Detect which cell encompasses the target text, then output its [X, Y] center coordinate. 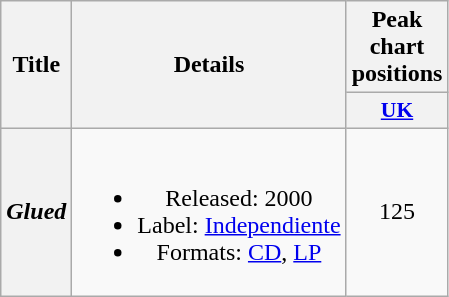
Peak chart positions [397, 47]
125 [397, 212]
UK [397, 111]
Title [36, 65]
Released: 2000Label: IndependienteFormats: CD, LP [209, 212]
Glued [36, 212]
Details [209, 65]
